From the cell containing the given text, extract its center point as (x, y) coordinate. 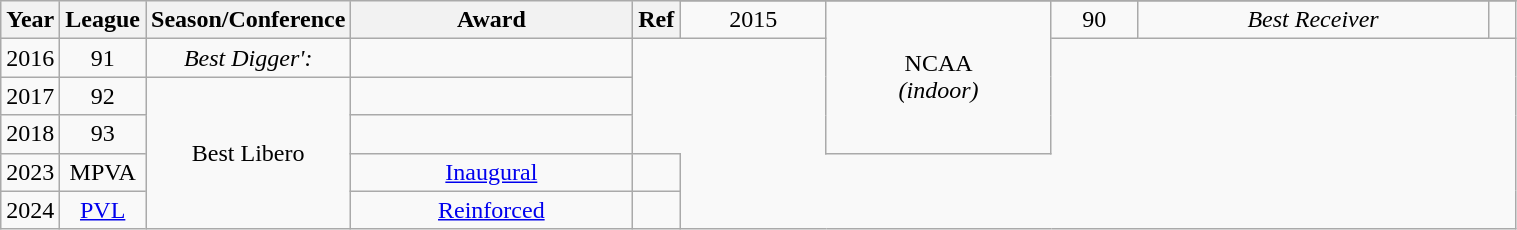
2018 (30, 134)
League (103, 20)
Reinforced (492, 210)
Best Receiver (1312, 20)
Best Digger': (248, 58)
2015 (753, 20)
Ref (656, 20)
MPVA (103, 172)
91 (103, 58)
2023 (30, 172)
Season/Conference (248, 20)
PVL (103, 210)
2016 (30, 58)
NCAA (indoor) (938, 77)
Inaugural (492, 172)
92 (103, 96)
90 (1094, 20)
2017 (30, 96)
93 (103, 134)
Award (492, 20)
Best Libero (248, 153)
2024 (30, 210)
Year (30, 20)
